Determine the [x, y] coordinate at the center of the cell enclosing the given text.  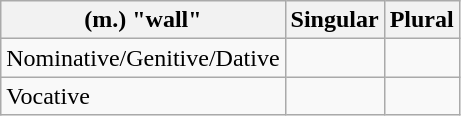
Vocative [143, 96]
(m.) "wall" [143, 20]
Singular [334, 20]
Plural [422, 20]
Nominative/Genitive/Dative [143, 58]
